For the text-containing cell, return its midpoint in (X, Y) coordinate format. 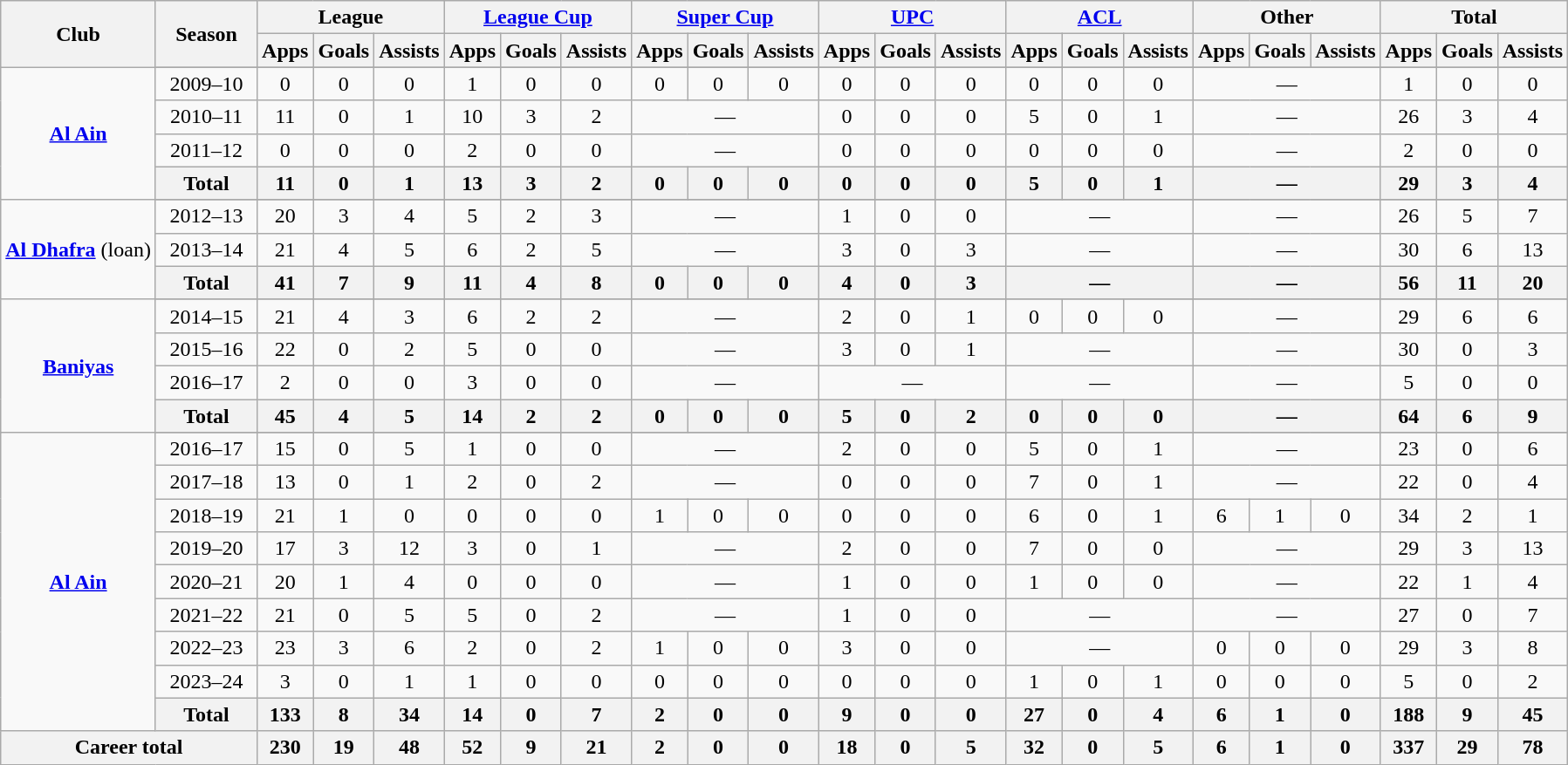
2009–10 (206, 84)
Super Cup (726, 17)
15 (285, 449)
2012–13 (206, 216)
2018–19 (206, 516)
2021–22 (206, 615)
188 (1408, 714)
Al Dhafra (loan) (79, 249)
2023–24 (206, 681)
10 (472, 117)
2013–14 (206, 249)
2015–16 (206, 349)
2020–21 (206, 582)
Career total (129, 748)
League Cup (538, 17)
2017–18 (206, 482)
41 (285, 283)
32 (1034, 748)
2022–23 (206, 648)
Club (79, 34)
ACL (1099, 17)
56 (1408, 283)
337 (1408, 748)
2014–15 (206, 316)
Other (1286, 17)
64 (1408, 416)
18 (846, 748)
52 (472, 748)
12 (409, 549)
2019–20 (206, 549)
2010–11 (206, 117)
133 (285, 714)
230 (285, 748)
78 (1532, 748)
Baniyas (79, 365)
19 (344, 748)
17 (285, 549)
2011–12 (206, 150)
League (351, 17)
48 (409, 748)
Season (206, 34)
UPC (913, 17)
